Search for the cell housing the specified text and yield its [x, y] center coordinate. 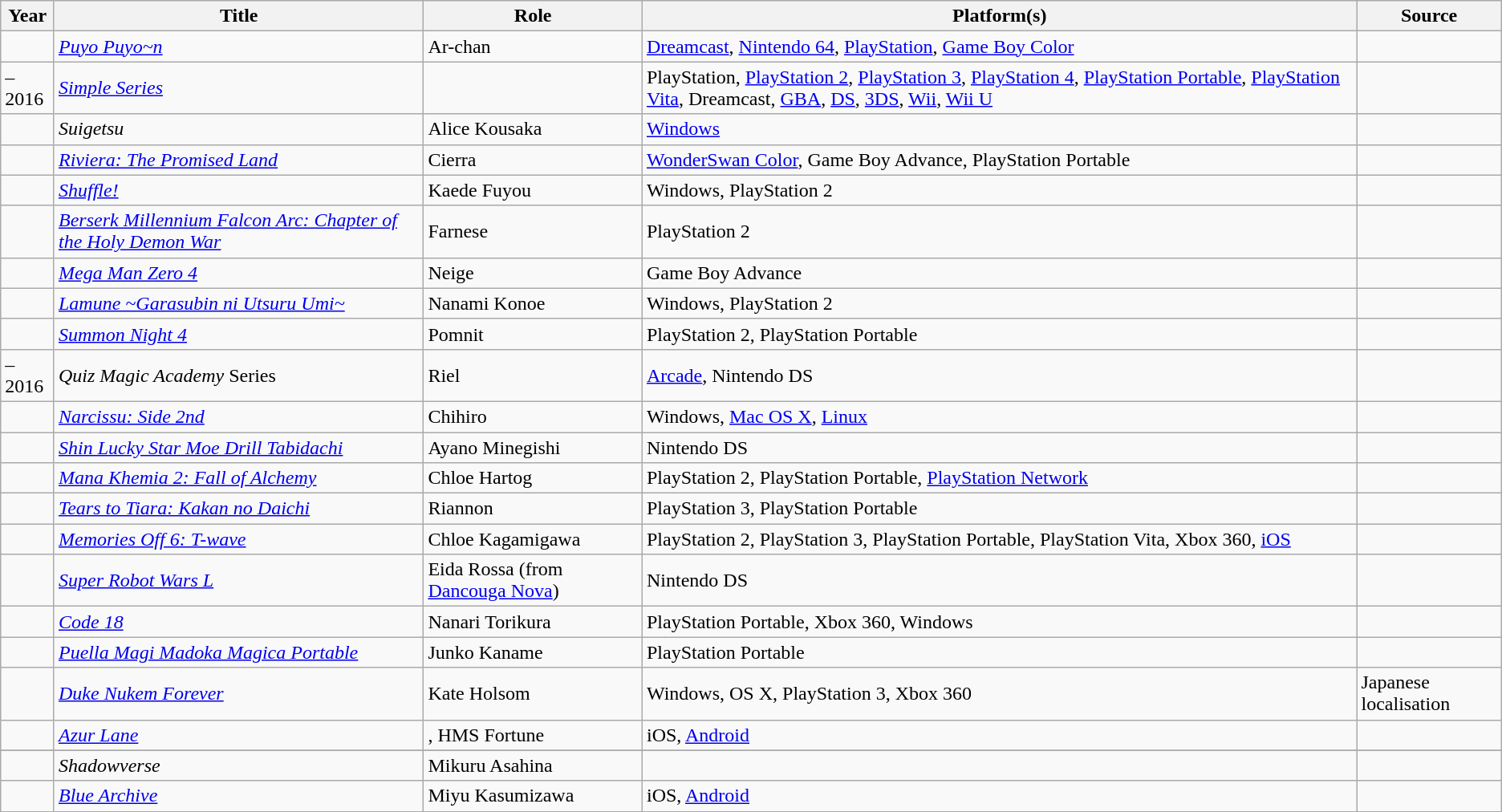
Duke Nukem Forever [238, 693]
Miyu Kasumizawa [533, 796]
WonderSwan Color, Game Boy Advance, PlayStation Portable [1000, 160]
Arcade, Nintendo DS [1000, 376]
Puella Magi Madoka Magica Portable [238, 652]
Ayano Minegishi [533, 447]
Chloe Hartog [533, 478]
Super Robot Wars L [238, 581]
, HMS Fortune [533, 735]
Neige [533, 273]
Tears to Tiara: Kakan no Daichi [238, 509]
Blue Archive [238, 796]
Memories Off 6: T-wave [238, 539]
Junko Kaname [533, 652]
Quiz Magic Academy Series [238, 376]
PlayStation 3, PlayStation Portable [1000, 509]
Kate Holsom [533, 693]
Windows, OS X, PlayStation 3, Xbox 360 [1000, 693]
PlayStation Portable [1000, 652]
Platform(s) [1000, 16]
Chloe Kagamigawa [533, 539]
Mega Man Zero 4 [238, 273]
Nanami Konoe [533, 303]
Shadowverse [238, 765]
Alice Kousaka [533, 129]
Shin Lucky Star Moe Drill Tabidachi [238, 447]
Source [1429, 16]
Code 18 [238, 622]
Lamune ~Garasubin ni Utsuru Umi~ [238, 303]
Puyo Puyo~n [238, 47]
Farnese [533, 231]
Kaede Fuyou [533, 190]
PlayStation 2, PlayStation Portable [1000, 334]
Riannon [533, 509]
PlayStation, PlayStation 2, PlayStation 3, PlayStation 4, PlayStation Portable, PlayStation Vita, Dreamcast, GBA, DS, 3DS, Wii, Wii U [1000, 88]
Nanari Torikura [533, 622]
Mana Khemia 2: Fall of Alchemy [238, 478]
PlayStation 2, PlayStation 3, PlayStation Portable, PlayStation Vita, Xbox 360, iOS [1000, 539]
PlayStation Portable, Xbox 360, Windows [1000, 622]
Year [27, 16]
PlayStation 2 [1000, 231]
Azur Lane [238, 735]
Simple Series [238, 88]
Role [533, 16]
Pomnit [533, 334]
Game Boy Advance [1000, 273]
Narcissu: Side 2nd [238, 416]
Eida Rossa (from Dancouga Nova) [533, 581]
Title [238, 16]
Suigetsu [238, 129]
Summon Night 4 [238, 334]
Dreamcast, Nintendo 64, PlayStation, Game Boy Color [1000, 47]
Chihiro [533, 416]
Berserk Millennium Falcon Arc: Chapter of the Holy Demon War [238, 231]
Windows [1000, 129]
PlayStation 2, PlayStation Portable, PlayStation Network [1000, 478]
Japanese localisation [1429, 693]
Riviera: The Promised Land [238, 160]
Cierra [533, 160]
Mikuru Asahina [533, 765]
Ar-chan [533, 47]
Riel [533, 376]
Windows, Mac OS X, Linux [1000, 416]
Shuffle! [238, 190]
